Extract the (X, Y) coordinate from the center of the cell holding the provided text.  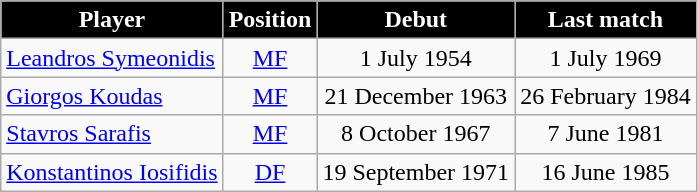
Debut (416, 20)
16 June 1985 (606, 172)
Player (112, 20)
8 October 1967 (416, 134)
Leandros Symeonidis (112, 58)
7 June 1981 (606, 134)
19 September 1971 (416, 172)
26 February 1984 (606, 96)
DF (270, 172)
Stavros Sarafis (112, 134)
21 December 1963 (416, 96)
1 July 1954 (416, 58)
Last match (606, 20)
1 July 1969 (606, 58)
Giorgos Koudas (112, 96)
Position (270, 20)
Konstantinos Iosifidis (112, 172)
